Search for the cell housing the specified text and yield its (x, y) center coordinate. 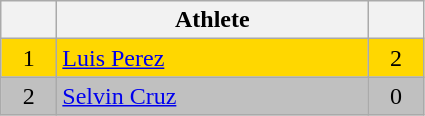
0 (396, 96)
Selvin Cruz (212, 96)
Luis Perez (212, 58)
Athlete (212, 20)
1 (29, 58)
